Capture the cell that displays the provided text and extract its (x, y) central coordinate. 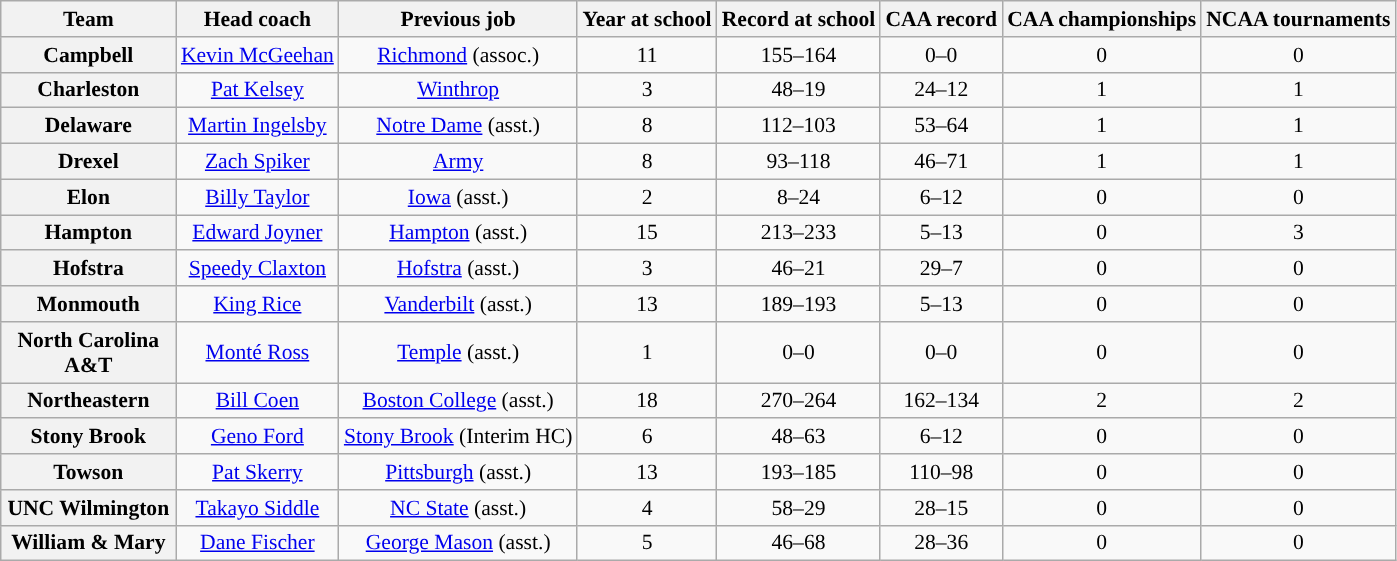
Pittsburgh (asst.) (458, 472)
Monté Ross (258, 352)
Vanderbilt (asst.) (458, 304)
Stony Brook (Interim HC) (458, 437)
Bill Coen (258, 401)
NCAA tournaments (1298, 19)
Martin Ingelsby (258, 126)
58–29 (799, 508)
Zach Spiker (258, 162)
Delaware (88, 126)
46–21 (799, 269)
Team (88, 19)
Head coach (258, 19)
Boston College (asst.) (458, 401)
28–15 (941, 508)
Edward Joyner (258, 233)
Hofstra (asst.) (458, 269)
Takayo Siddle (258, 508)
Previous job (458, 19)
48–63 (799, 437)
Hampton (asst.) (458, 233)
46–68 (799, 543)
155–164 (799, 55)
George Mason (asst.) (458, 543)
Geno Ford (258, 437)
Dane Fischer (258, 543)
Elon (88, 197)
Iowa (asst.) (458, 197)
8–24 (799, 197)
189–193 (799, 304)
46–71 (941, 162)
NC State (asst.) (458, 508)
Stony Brook (88, 437)
Temple (asst.) (458, 352)
193–185 (799, 472)
Pat Skerry (258, 472)
93–118 (799, 162)
28–36 (941, 543)
48–19 (799, 90)
112–103 (799, 126)
Drexel (88, 162)
270–264 (799, 401)
Kevin McGeehan (258, 55)
11 (646, 55)
Richmond (assoc.) (458, 55)
CAA record (941, 19)
18 (646, 401)
Record at school (799, 19)
Monmouth (88, 304)
Northeastern (88, 401)
15 (646, 233)
4 (646, 508)
110–98 (941, 472)
29–7 (941, 269)
Billy Taylor (258, 197)
Hofstra (88, 269)
King Rice (258, 304)
Towson (88, 472)
William & Mary (88, 543)
162–134 (941, 401)
213–233 (799, 233)
CAA championships (1102, 19)
Charleston (88, 90)
Hampton (88, 233)
North Carolina A&T (88, 352)
24–12 (941, 90)
Winthrop (458, 90)
6 (646, 437)
Notre Dame (asst.) (458, 126)
Pat Kelsey (258, 90)
UNC Wilmington (88, 508)
Speedy Claxton (258, 269)
Campbell (88, 55)
Year at school (646, 19)
5 (646, 543)
53–64 (941, 126)
Army (458, 162)
